Determine the (X, Y) coordinate at the center of the cell enclosing the given text.  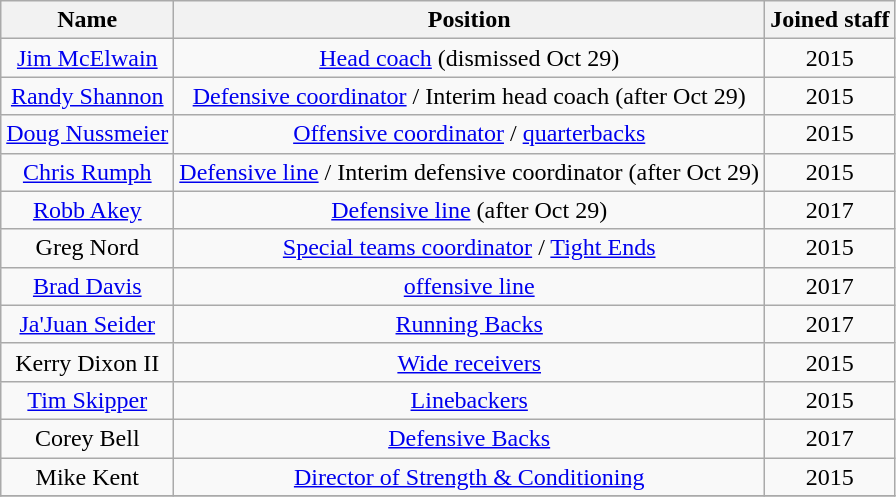
Defensive line / Interim defensive coordinator (after Oct 29) (470, 172)
Chris Rumph (88, 172)
Linebackers (470, 400)
Randy Shannon (88, 96)
Wide receivers (470, 362)
Position (470, 20)
Jim McElwain (88, 58)
Defensive Backs (470, 438)
Joined staff (830, 20)
Robb Akey (88, 210)
Corey Bell (88, 438)
Special teams coordinator / Tight Ends (470, 248)
Head coach (dismissed Oct 29) (470, 58)
Tim Skipper (88, 400)
Mike Kent (88, 477)
Greg Nord (88, 248)
Brad Davis (88, 286)
Defensive coordinator / Interim head coach (after Oct 29) (470, 96)
Doug Nussmeier (88, 134)
Running Backs (470, 324)
offensive line (470, 286)
Defensive line (after Oct 29) (470, 210)
Kerry Dixon II (88, 362)
Name (88, 20)
Ja'Juan Seider (88, 324)
Offensive coordinator / quarterbacks (470, 134)
Director of Strength & Conditioning (470, 477)
